Capture the cell that displays the provided text and extract its (x, y) central coordinate. 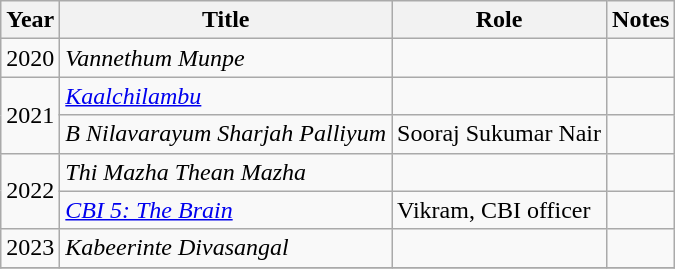
2022 (30, 191)
Sooraj Sukumar Nair (500, 134)
Title (226, 20)
Notes (641, 20)
B Nilavarayum Sharjah Palliyum (226, 134)
2023 (30, 248)
Year (30, 20)
Role (500, 20)
Vannethum Munpe (226, 58)
Kabeerinte Divasangal (226, 248)
2020 (30, 58)
CBI 5: The Brain (226, 210)
2021 (30, 115)
Vikram, CBI officer (500, 210)
Thi Mazha Thean Mazha (226, 172)
Kaalchilambu (226, 96)
